Locate the cell with the specified text and output its [X, Y] center coordinate. 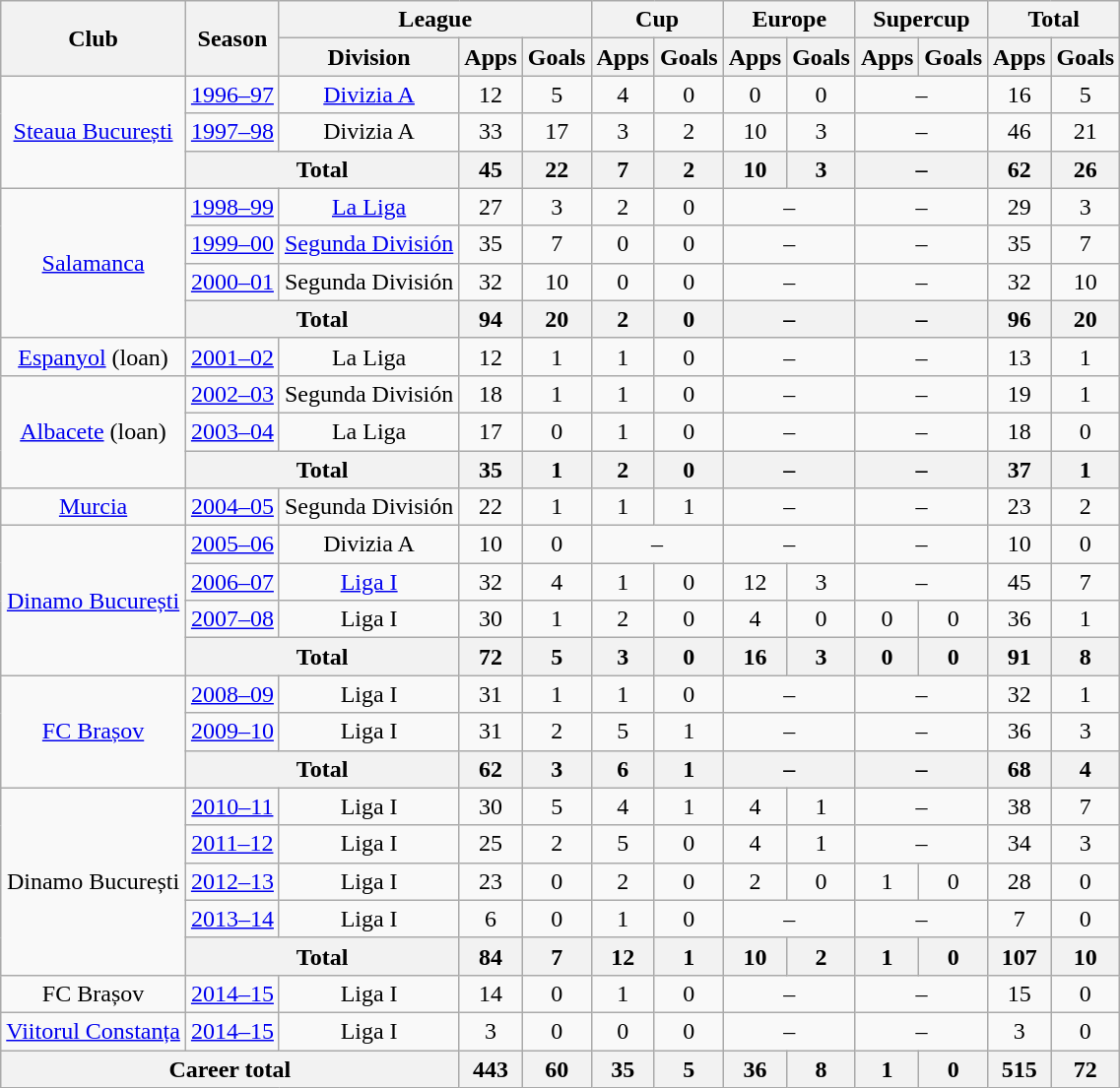
96 [1020, 319]
29 [1020, 207]
Career total [231, 1068]
League [435, 20]
26 [1086, 169]
Cup [657, 20]
68 [1020, 769]
107 [1020, 956]
2000–01 [232, 282]
Steaua București [94, 132]
2013–14 [232, 919]
Supercup [921, 20]
Europe [789, 20]
19 [1020, 394]
91 [1020, 657]
1997–98 [232, 132]
Viitorul Constanța [94, 1031]
2007–08 [232, 619]
2003–04 [232, 431]
28 [1020, 881]
37 [1020, 470]
15 [1020, 993]
1999–00 [232, 244]
2002–03 [232, 394]
33 [491, 132]
60 [557, 1068]
Espanyol (loan) [94, 356]
Season [232, 38]
2012–13 [232, 881]
Salamanca [94, 263]
25 [491, 844]
94 [491, 319]
27 [491, 207]
21 [1086, 132]
13 [1020, 356]
84 [491, 956]
2001–02 [232, 356]
1998–99 [232, 207]
Division [368, 57]
2006–07 [232, 582]
515 [1020, 1068]
Albacete (loan) [94, 431]
Club [94, 38]
Murcia [94, 507]
1996–97 [232, 95]
34 [1020, 844]
2005–06 [232, 544]
2011–12 [232, 844]
443 [491, 1068]
14 [491, 993]
2004–05 [232, 507]
46 [1020, 132]
2009–10 [232, 732]
2008–09 [232, 694]
2010–11 [232, 806]
38 [1020, 806]
